Extract the (X, Y) coordinate from the center of the cell holding the provided text.  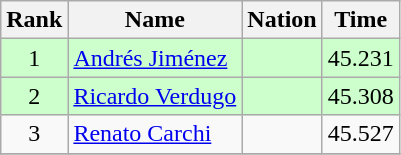
Renato Carchi (155, 134)
Ricardo Verdugo (155, 96)
3 (34, 134)
1 (34, 58)
Andrés Jiménez (155, 58)
45.527 (360, 134)
Name (155, 20)
45.231 (360, 58)
Nation (282, 20)
45.308 (360, 96)
Rank (34, 20)
Time (360, 20)
2 (34, 96)
